Capture the cell that displays the provided text and extract its [X, Y] central coordinate. 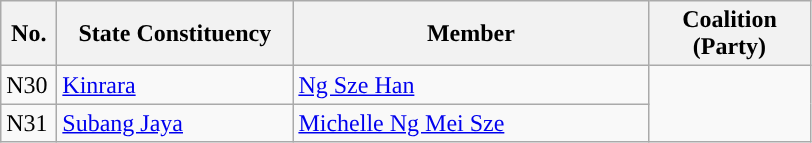
Coalition (Party) [730, 34]
Kinrara [175, 85]
Michelle Ng Mei Sze [471, 123]
Member [471, 34]
State Constituency [175, 34]
N31 [29, 123]
N30 [29, 85]
Subang Jaya [175, 123]
No. [29, 34]
Ng Sze Han [471, 85]
